Provide the (X, Y) coordinate of the cell's center where the given text is located.  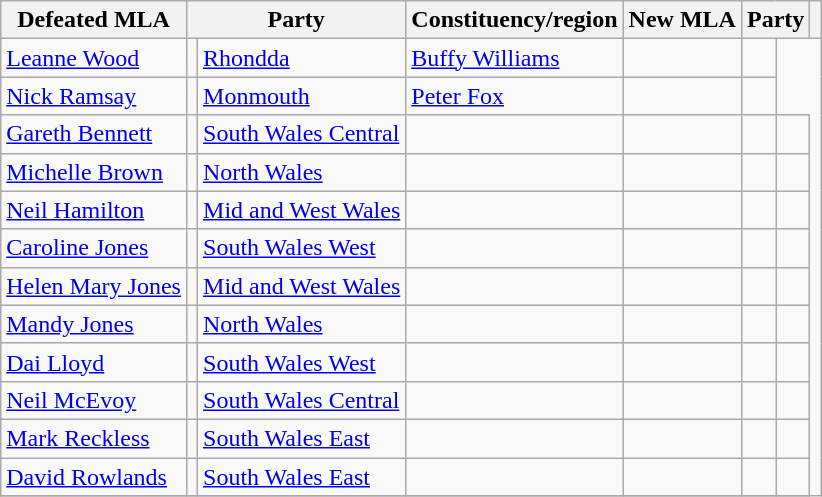
Nick Ramsay (94, 96)
Peter Fox (514, 96)
Dai Lloyd (94, 362)
Monmouth (302, 96)
Defeated MLA (94, 20)
Rhondda (302, 58)
New MLA (682, 20)
Neil Hamilton (94, 210)
Constituency/region (514, 20)
Mark Reckless (94, 438)
David Rowlands (94, 477)
Michelle Brown (94, 172)
Neil McEvoy (94, 400)
Leanne Wood (94, 58)
Buffy Williams (514, 58)
Helen Mary Jones (94, 286)
Gareth Bennett (94, 134)
Caroline Jones (94, 248)
Mandy Jones (94, 324)
